Extract the [X, Y] coordinate from the center of the cell holding the provided text.  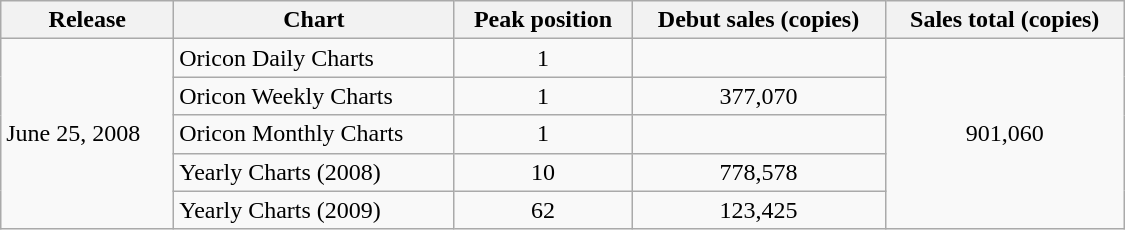
Oricon Daily Charts [314, 58]
778,578 [758, 172]
Oricon Weekly Charts [314, 96]
Debut sales (copies) [758, 20]
Peak position [543, 20]
Chart [314, 20]
62 [543, 210]
Sales total (copies) [1004, 20]
June 25, 2008 [88, 134]
377,070 [758, 96]
Oricon Monthly Charts [314, 134]
123,425 [758, 210]
Yearly Charts (2009) [314, 210]
Release [88, 20]
901,060 [1004, 134]
Yearly Charts (2008) [314, 172]
10 [543, 172]
